Output the (x, y) coordinate of the center of the cell containing the given text.  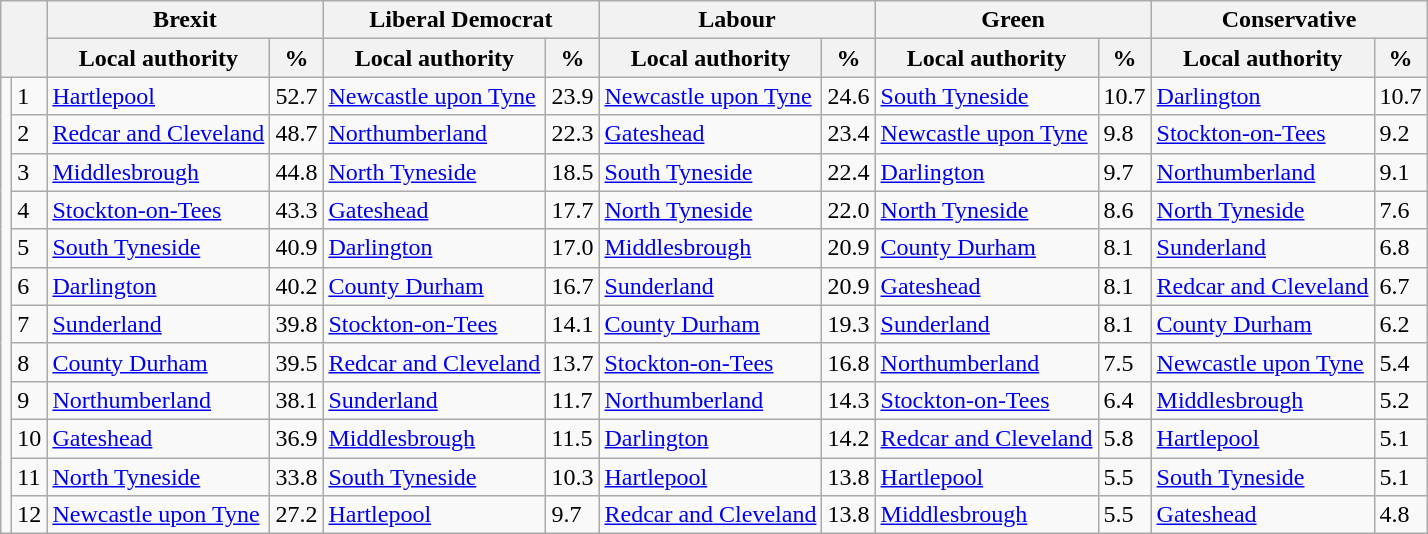
40.9 (296, 248)
18.5 (572, 172)
5 (30, 248)
36.9 (296, 438)
Green (1013, 20)
10 (30, 438)
22.4 (848, 172)
6.4 (1124, 400)
48.7 (296, 134)
9 (30, 400)
27.2 (296, 515)
14.3 (848, 400)
10.3 (572, 477)
6.2 (1400, 324)
14.2 (848, 438)
Labour (737, 20)
6 (30, 286)
Brexit (185, 20)
Liberal Democrat (461, 20)
5.8 (1124, 438)
22.0 (848, 210)
Conservative (1289, 20)
3 (30, 172)
7 (30, 324)
52.7 (296, 96)
39.8 (296, 324)
23.9 (572, 96)
11.7 (572, 400)
23.4 (848, 134)
1 (30, 96)
16.7 (572, 286)
6.7 (1400, 286)
17.0 (572, 248)
8 (30, 362)
14.1 (572, 324)
7.5 (1124, 362)
13.7 (572, 362)
8.6 (1124, 210)
44.8 (296, 172)
4.8 (1400, 515)
2 (30, 134)
9.8 (1124, 134)
9.1 (1400, 172)
7.6 (1400, 210)
4 (30, 210)
5.2 (1400, 400)
11 (30, 477)
24.6 (848, 96)
38.1 (296, 400)
39.5 (296, 362)
16.8 (848, 362)
9.2 (1400, 134)
40.2 (296, 286)
33.8 (296, 477)
5.4 (1400, 362)
6.8 (1400, 248)
22.3 (572, 134)
17.7 (572, 210)
11.5 (572, 438)
43.3 (296, 210)
12 (30, 515)
19.3 (848, 324)
